Scan for the cell matching the given text and deliver its (x, y) coordinate at center. 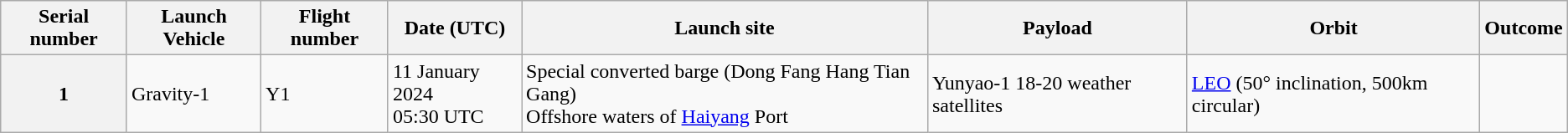
Launch Vehicle (193, 28)
Yunyao-1 18-20 weather satellites (1057, 94)
Payload (1057, 28)
Flight number (325, 28)
1 (64, 94)
11 January 202405:30 UTC (454, 94)
LEO (50° inclination, 500km circular) (1333, 94)
Special converted barge (Dong Fang Hang Tian Gang)Offshore waters of Haiyang Port (725, 94)
Outcome (1524, 28)
Gravity-1 (193, 94)
Orbit (1333, 28)
Launch site (725, 28)
Serial number (64, 28)
Y1 (325, 94)
Date (UTC) (454, 28)
